Identify which cell holds the provided text, then report its [X, Y] central coordinate. 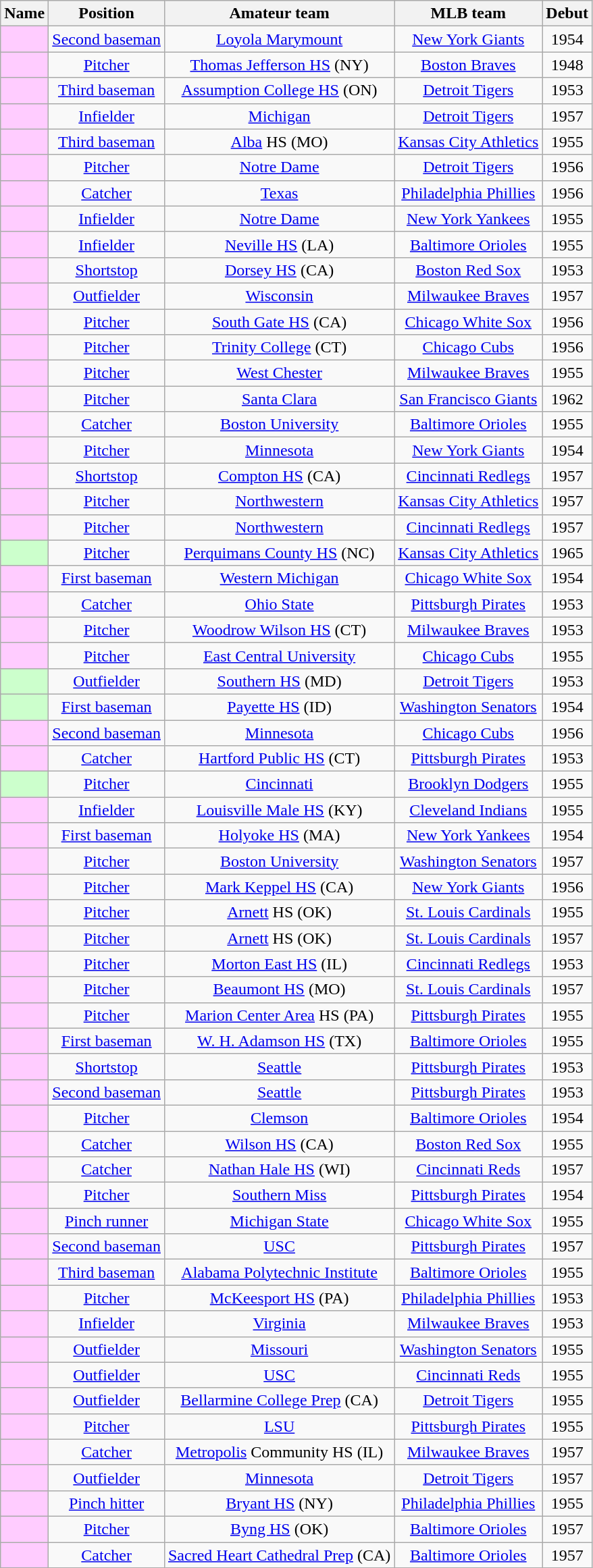
Nathan Hale HS (WI) [279, 1170]
Thomas Jefferson HS (NY) [279, 65]
Marion Center Area HS (PA) [279, 1015]
Compton HS (CA) [279, 476]
Pinch runner [107, 1221]
LSU [279, 1426]
Brooklyn Dodgers [469, 784]
Position [107, 13]
Bryant HS (NY) [279, 1503]
Missouri [279, 1349]
Metropolis Community HS (IL) [279, 1452]
Michigan State [279, 1221]
Trinity College (CT) [279, 348]
Mark Keppel HS (CA) [279, 887]
Wilson HS (CA) [279, 1144]
Cleveland Indians [469, 810]
Texas [279, 193]
Beaumont HS (MO) [279, 990]
East Central University [279, 655]
Wisconsin [279, 296]
Western Michigan [279, 578]
Ohio State [279, 604]
Cincinnati [279, 784]
Loyola Marymount [279, 39]
Dorsey HS (CA) [279, 270]
MLB team [469, 13]
Santa Clara [279, 399]
Alabama Polytechnic Institute [279, 1272]
1965 [567, 553]
Assumption College HS (ON) [279, 90]
Holyoke HS (MA) [279, 836]
1962 [567, 399]
Southern HS (MD) [279, 681]
Virginia [279, 1324]
South Gate HS (CA) [279, 322]
Bellarmine College Prep (CA) [279, 1401]
Clemson [279, 1118]
Neville HS (LA) [279, 244]
Boston Braves [469, 65]
Southern Miss [279, 1195]
Hartford Public HS (CT) [279, 759]
Payette HS (ID) [279, 707]
Alba HS (MO) [279, 142]
Debut [567, 13]
1948 [567, 65]
McKeesport HS (PA) [279, 1298]
West Chester [279, 373]
San Francisco Giants [469, 399]
Amateur team [279, 13]
Woodrow Wilson HS (CT) [279, 630]
Byng HS (OK) [279, 1529]
Michigan [279, 116]
Sacred Heart Cathedral Prep (CA) [279, 1555]
Name [24, 13]
Morton East HS (IL) [279, 964]
Louisville Male HS (KY) [279, 810]
Perquimans County HS (NC) [279, 553]
W. H. Adamson HS (TX) [279, 1041]
Pinch hitter [107, 1503]
